Output the (X, Y) coordinate of the center of the cell containing the given text.  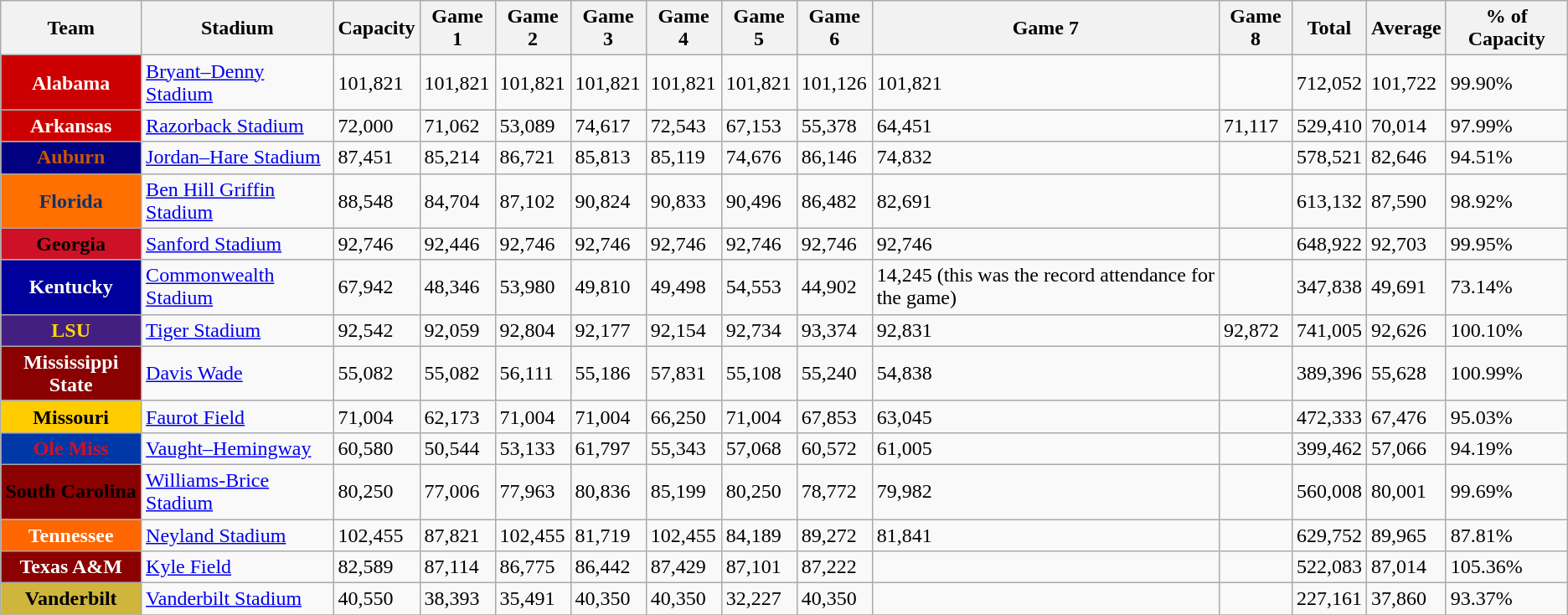
95.03% (1506, 416)
86,721 (533, 158)
74,676 (759, 158)
101,722 (1407, 82)
94.19% (1506, 448)
57,068 (759, 448)
84,704 (457, 201)
70,014 (1407, 126)
Team (71, 28)
100.10% (1506, 330)
90,833 (683, 201)
86,775 (533, 567)
347,838 (1328, 287)
Auburn (71, 158)
86,146 (834, 158)
Vanderbilt Stadium (238, 599)
57,831 (683, 374)
Williams-Brice Stadium (238, 491)
Game 3 (608, 28)
Vanderbilt (71, 599)
Faurot Field (238, 416)
Capacity (377, 28)
Game 2 (533, 28)
82,589 (377, 567)
62,173 (457, 416)
94.51% (1506, 158)
49,810 (608, 287)
56,111 (533, 374)
55,378 (834, 126)
37,860 (1407, 599)
53,980 (533, 287)
522,083 (1328, 567)
Davis Wade (238, 374)
87,114 (457, 567)
67,853 (834, 416)
92,804 (533, 330)
Razorback Stadium (238, 126)
Vaught–Hemingway (238, 448)
85,119 (683, 158)
Texas A&M (71, 567)
78,772 (834, 491)
Sanford Stadium (238, 244)
88,548 (377, 201)
399,462 (1328, 448)
87,451 (377, 158)
53,089 (533, 126)
227,161 (1328, 599)
61,797 (608, 448)
98.92% (1506, 201)
Kentucky (71, 287)
92,872 (1255, 330)
87,101 (759, 567)
99.90% (1506, 82)
82,691 (1045, 201)
90,496 (759, 201)
60,580 (377, 448)
85,214 (457, 158)
Georgia (71, 244)
LSU (71, 330)
Florida (71, 201)
79,982 (1045, 491)
57,066 (1407, 448)
92,154 (683, 330)
87.81% (1506, 535)
92,059 (457, 330)
Neyland Stadium (238, 535)
560,008 (1328, 491)
81,719 (608, 535)
87,429 (683, 567)
55,186 (608, 374)
77,963 (533, 491)
67,942 (377, 287)
67,476 (1407, 416)
89,965 (1407, 535)
54,553 (759, 287)
93,374 (834, 330)
84,189 (759, 535)
Alabama (71, 82)
55,108 (759, 374)
Stadium (238, 28)
81,841 (1045, 535)
741,005 (1328, 330)
63,045 (1045, 416)
48,346 (457, 287)
85,813 (608, 158)
Average (1407, 28)
Tennessee (71, 535)
66,250 (683, 416)
Jordan–Hare Stadium (238, 158)
Game 8 (1255, 28)
14,245 (this was the record attendance for the game) (1045, 287)
99.69% (1506, 491)
% of Capacity (1506, 28)
71,062 (457, 126)
97.99% (1506, 126)
92,734 (759, 330)
72,000 (377, 126)
35,491 (533, 599)
55,343 (683, 448)
Ben Hill Griffin Stadium (238, 201)
Total (1328, 28)
629,752 (1328, 535)
105.36% (1506, 567)
648,922 (1328, 244)
529,410 (1328, 126)
86,442 (608, 567)
54,838 (1045, 374)
89,272 (834, 535)
44,902 (834, 287)
92,446 (457, 244)
Game 7 (1045, 28)
92,703 (1407, 244)
Arkansas (71, 126)
61,005 (1045, 448)
101,126 (834, 82)
72,543 (683, 126)
389,396 (1328, 374)
87,222 (834, 567)
Game 1 (457, 28)
85,199 (683, 491)
Game 6 (834, 28)
38,393 (457, 599)
90,824 (608, 201)
71,117 (1255, 126)
50,544 (457, 448)
92,177 (608, 330)
Commonwealth Stadium (238, 287)
613,132 (1328, 201)
712,052 (1328, 82)
49,691 (1407, 287)
100.99% (1506, 374)
93.37% (1506, 599)
92,626 (1407, 330)
55,628 (1407, 374)
67,153 (759, 126)
South Carolina (71, 491)
Mississippi State (71, 374)
92,831 (1045, 330)
578,521 (1328, 158)
80,001 (1407, 491)
87,102 (533, 201)
Tiger Stadium (238, 330)
Game 5 (759, 28)
Ole Miss (71, 448)
Kyle Field (238, 567)
74,617 (608, 126)
86,482 (834, 201)
49,498 (683, 287)
77,006 (457, 491)
64,451 (1045, 126)
Missouri (71, 416)
82,646 (1407, 158)
73.14% (1506, 287)
53,133 (533, 448)
87,014 (1407, 567)
92,542 (377, 330)
87,821 (457, 535)
60,572 (834, 448)
80,836 (608, 491)
74,832 (1045, 158)
55,240 (834, 374)
472,333 (1328, 416)
Game 4 (683, 28)
40,550 (377, 599)
87,590 (1407, 201)
32,227 (759, 599)
99.95% (1506, 244)
Bryant–Denny Stadium (238, 82)
